For the text-containing cell, return its midpoint in [X, Y] coordinate format. 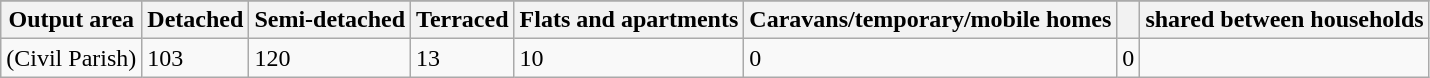
shared between households [1284, 20]
Caravans/temporary/mobile homes [930, 20]
Semi-detached [330, 20]
Terraced [462, 20]
Output area [72, 20]
103 [196, 58]
(Civil Parish) [72, 58]
10 [629, 58]
Flats and apartments [629, 20]
120 [330, 58]
13 [462, 58]
Detached [196, 20]
